Output the (X, Y) coordinate of the center of the cell containing the given text.  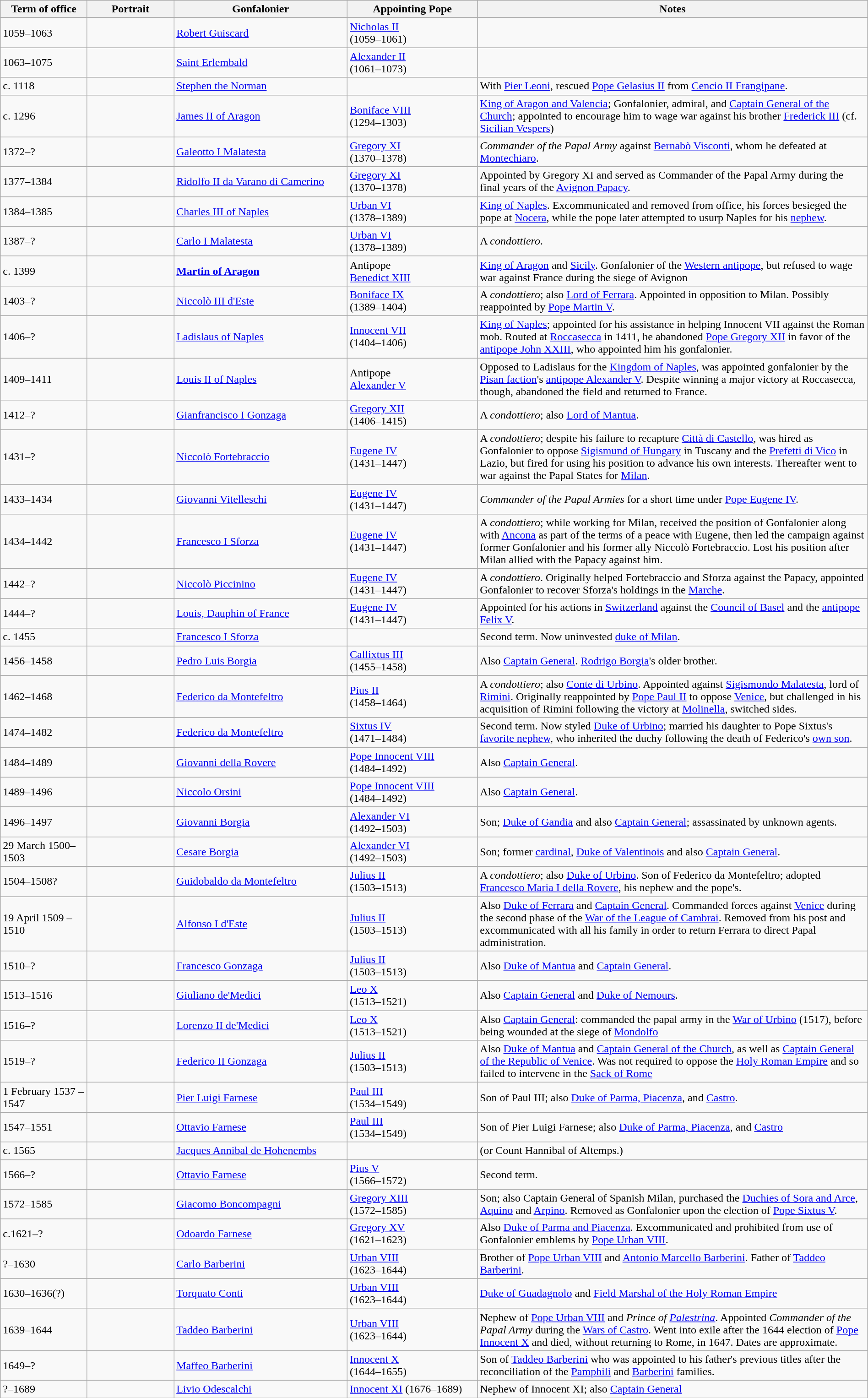
(or Count Hannibal of Altemps.) (673, 1151)
Robert Guiscard (261, 33)
Brother of Pope Urban VIII and Antonio Marcello Barberini. Father of Taddeo Barberini. (673, 1264)
Appointed for his actions in Switzerland against the Council of Basel and the antipope Felix V. (673, 614)
Son of Paul III; also Duke of Parma, Piacenza, and Castro. (673, 1097)
Innocent XI (1676–1689) (412, 1389)
1406–? (44, 337)
Also Duke of Mantua and Captain General. (673, 966)
Giovanni Borgia (261, 821)
1639–1644 (44, 1329)
Niccolò III d'Este (261, 300)
Innocent VII(1404–1406) (412, 337)
c. 1118 (44, 86)
Boniface VIII(1294–1303) (412, 116)
c. 1399 (44, 271)
Son of Pier Luigi Farnese; also Duke of Parma, Piacenza, and Castro (673, 1127)
1412–? (44, 415)
1519–? (44, 1061)
A condottiero. Originally helped Fortebraccio and Sforza against the Papacy, appointed Gonfalonier to recover Sforza's holdings in the Marche. (673, 583)
Louis, Dauphin of France (261, 614)
1384–1385 (44, 212)
19 April 1509 – 1510 (44, 924)
?–1689 (44, 1389)
Giovanni della Rovere (261, 762)
Carlo I Malatesta (261, 241)
Torquato Conti (261, 1293)
Niccolò Piccinino (261, 583)
1572–1585 (44, 1204)
Gianfrancisco I Gonzaga (261, 415)
Niccolò Fortebraccio (261, 457)
Alexander II(1061–1073) (412, 62)
Taddeo Barberini (261, 1329)
Innocent X(1644–1655) (412, 1365)
AntipopeBenedict XIII (412, 271)
Son; former cardinal, Duke of Valentinois and also Captain General. (673, 852)
1566–? (44, 1174)
Portrait (130, 9)
1484–1489 (44, 762)
1462–1468 (44, 696)
Callixtus III(1455–1458) (412, 660)
Louis II of Naples (261, 379)
Charles III of Naples (261, 212)
Ridolfo II da Varano di Camerino (261, 181)
1433–1434 (44, 499)
A condottiero; also Lord of Ferrara. Appointed in opposition to Milan. Possibly reappointed by Pope Martin V. (673, 300)
Federico II Gonzaga (261, 1061)
Maffeo Barberini (261, 1365)
Lorenzo II de'Medici (261, 1026)
Son; Duke of Gandia and also Captain General; assassinated by unknown agents. (673, 821)
Gregory XIII(1572–1585) (412, 1204)
1444–? (44, 614)
c. 1565 (44, 1151)
1409–1411 (44, 379)
King of Aragon and Sicily. Gonfalonier of the Western antipope, but refused to wage war against France during the siege of Avignon (673, 271)
1431–? (44, 457)
Appointing Pope (412, 9)
1630–1636(?) (44, 1293)
c.1621–? (44, 1234)
1489–1496 (44, 792)
Cesare Borgia (261, 852)
1403–? (44, 300)
Second term. Now uninvested duke of Milan. (673, 637)
Jacques Annibal de Hohenembs (261, 1151)
Also Captain General: commanded the papal army in the War of Urbino (1517), before being wounded at the siege of Mondolfo (673, 1026)
Notes (673, 9)
A condottiero; also Duke of Urbino. Son of Federico da Montefeltro; adopted Francesco Maria I della Rovere, his nephew and the pope's. (673, 881)
Commander of the Papal Army against Bernabò Visconti, whom he defeated at Montechiaro. (673, 152)
1372–? (44, 152)
Pedro Luis Borgia (261, 660)
Stephen the Norman (261, 86)
Niccolo Orsini (261, 792)
Ladislaus of Naples (261, 337)
Boniface IX(1389–1404) (412, 300)
1649–? (44, 1365)
1510–? (44, 966)
1456–1458 (44, 660)
Also Duke of Parma and Piacenza. Excommunicated and prohibited from use of Gonfalonier emblems by Pope Urban VIII. (673, 1234)
c. 1455 (44, 637)
Nephew of Innocent XI; also Captain General (673, 1389)
Saint Erlembald (261, 62)
1 February 1537 – 1547 (44, 1097)
Pier Luigi Farnese (261, 1097)
Also Captain General and Duke of Nemours. (673, 995)
Francesco Gonzaga (261, 966)
Commander of the Papal Armies for a short time under Pope Eugene IV. (673, 499)
Term of office (44, 9)
Guidobaldo da Montefeltro (261, 881)
Second term. (673, 1174)
A condottiero; also Lord of Mantua. (673, 415)
Gregory XII(1406–1415) (412, 415)
Pius II(1458–1464) (412, 696)
AntipopeAlexander V (412, 379)
Alfonso I d'Este (261, 924)
Nicholas II(1059–1061) (412, 33)
1513–1516 (44, 995)
James II of Aragon (261, 116)
?–1630 (44, 1264)
1474–1482 (44, 733)
c. 1296 (44, 116)
Gonfalonier (261, 9)
Giuliano de'Medici (261, 995)
1059–1063 (44, 33)
Galeotto I Malatesta (261, 152)
1434–1442 (44, 541)
1442–? (44, 583)
A condottiero. (673, 241)
1377–1384 (44, 181)
29 March 1500–1503 (44, 852)
Sixtus IV(1471–1484) (412, 733)
1504–1508? (44, 881)
Martin of Aragon (261, 271)
Giacomo Boncompagni (261, 1204)
Giovanni Vitelleschi (261, 499)
Pius V(1566–1572) (412, 1174)
Carlo Barberini (261, 1264)
Also Captain General. Rodrigo Borgia's older brother. (673, 660)
Son of Taddeo Barberini who was appointed to his father's previous titles after the reconciliation of the Pamphili and Barberini families. (673, 1365)
1516–? (44, 1026)
1063–1075 (44, 62)
With Pier Leoni, rescued Pope Gelasius II from Cencio II Frangipane. (673, 86)
1387–? (44, 241)
Appointed by Gregory XI and served as Commander of the Papal Army during the final years of the Avignon Papacy. (673, 181)
Odoardo Farnese (261, 1234)
Livio Odescalchi (261, 1389)
Gregory XV(1621–1623) (412, 1234)
1547–1551 (44, 1127)
Duke of Guadagnolo and Field Marshal of the Holy Roman Empire (673, 1293)
1496–1497 (44, 821)
